Extract the (x, y) coordinate from the center of the cell holding the provided text.  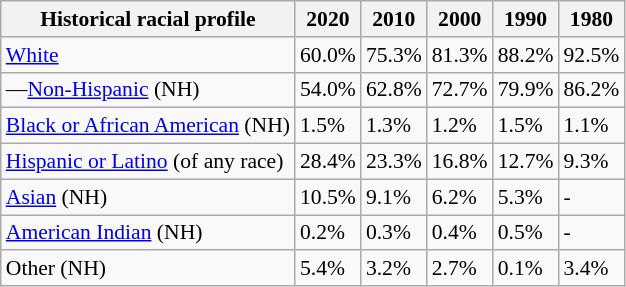
79.9% (526, 90)
0.1% (526, 269)
Asian (NH) (148, 197)
Historical racial profile (148, 19)
92.5% (592, 55)
3.4% (592, 269)
10.5% (328, 197)
1.2% (460, 126)
75.3% (394, 55)
2.7% (460, 269)
1.3% (394, 126)
2010 (394, 19)
54.0% (328, 90)
16.8% (460, 162)
American Indian (NH) (148, 233)
1.1% (592, 126)
5.3% (526, 197)
0.5% (526, 233)
0.4% (460, 233)
72.7% (460, 90)
62.8% (394, 90)
Hispanic or Latino (of any race) (148, 162)
Black or African American (NH) (148, 126)
9.1% (394, 197)
1990 (526, 19)
0.3% (394, 233)
86.2% (592, 90)
9.3% (592, 162)
5.4% (328, 269)
81.3% (460, 55)
—Non-Hispanic (NH) (148, 90)
0.2% (328, 233)
28.4% (328, 162)
White (148, 55)
1980 (592, 19)
Other (NH) (148, 269)
6.2% (460, 197)
3.2% (394, 269)
2020 (328, 19)
23.3% (394, 162)
88.2% (526, 55)
2000 (460, 19)
12.7% (526, 162)
60.0% (328, 55)
